Find where the given text appears and provide that cell's center as [x, y] coordinate. 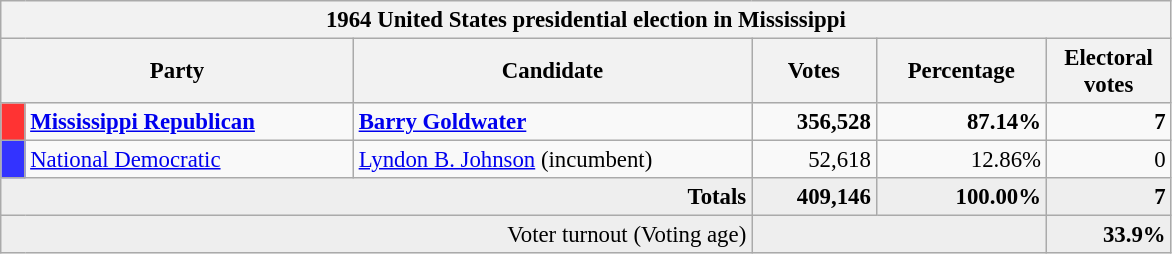
National Democratic [189, 160]
Votes [814, 72]
100.00% [961, 197]
Lyndon B. Johnson (incumbent) [552, 160]
Totals [376, 197]
Electoral votes [1108, 72]
409,146 [814, 197]
Party [178, 72]
Barry Goldwater [552, 122]
Candidate [552, 72]
33.9% [1108, 235]
356,528 [814, 122]
1964 United States presidential election in Mississippi [586, 20]
Percentage [961, 72]
0 [1108, 160]
12.86% [961, 160]
Mississippi Republican [189, 122]
52,618 [814, 160]
87.14% [961, 122]
Voter turnout (Voting age) [376, 235]
